Find where the given text appears and provide that cell's center as (x, y) coordinate. 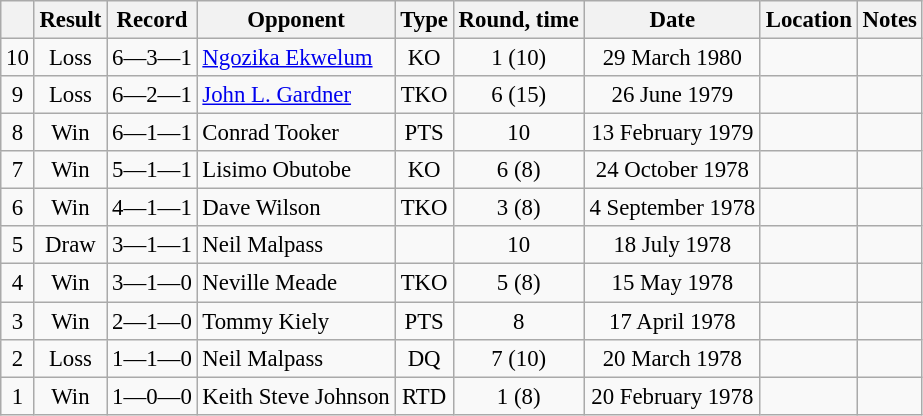
20 March 1978 (672, 358)
1—0—0 (152, 396)
3—1—1 (152, 245)
3 (8) (518, 208)
3—1—0 (152, 283)
RTD (424, 396)
Conrad Tooker (296, 133)
5—1—1 (152, 170)
7 (18, 170)
6—3—1 (152, 58)
2—1—0 (152, 321)
5 (8) (518, 283)
6 (8) (518, 170)
2 (18, 358)
Neville Meade (296, 283)
5 (18, 245)
Type (424, 20)
Dave Wilson (296, 208)
6 (15) (518, 95)
3 (18, 321)
29 March 1980 (672, 58)
9 (18, 95)
24 October 1978 (672, 170)
1—1—0 (152, 358)
4—1—1 (152, 208)
Date (672, 20)
6—1—1 (152, 133)
Draw (70, 245)
Round, time (518, 20)
6—2—1 (152, 95)
Ngozika Ekwelum (296, 58)
Notes (890, 20)
Result (70, 20)
7 (10) (518, 358)
1 (18, 396)
Record (152, 20)
Lisimo Obutobe (296, 170)
Opponent (296, 20)
17 April 1978 (672, 321)
1 (8) (518, 396)
1 (10) (518, 58)
15 May 1978 (672, 283)
20 February 1978 (672, 396)
26 June 1979 (672, 95)
Location (808, 20)
18 July 1978 (672, 245)
Tommy Kiely (296, 321)
4 September 1978 (672, 208)
6 (18, 208)
4 (18, 283)
John L. Gardner (296, 95)
Keith Steve Johnson (296, 396)
DQ (424, 358)
13 February 1979 (672, 133)
